Capture the cell that displays the provided text and extract its [X, Y] central coordinate. 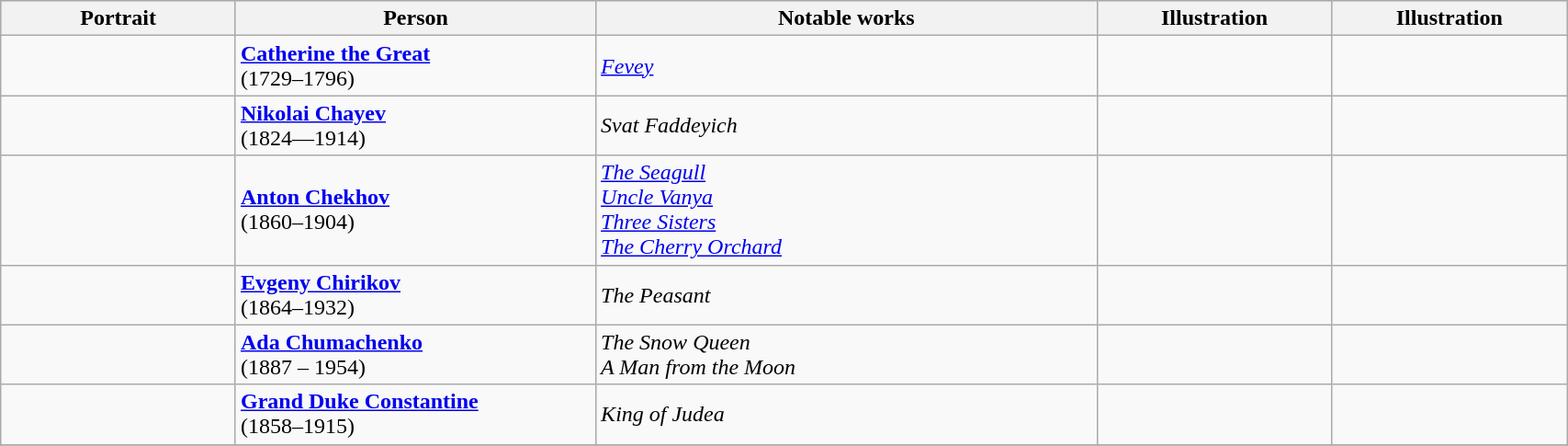
Notable works [847, 18]
King of Judea [847, 414]
Portrait [118, 18]
Person [415, 18]
The SeagullUncle VanyaThree SistersThe Cherry Orchard [847, 210]
Catherine the Great(1729–1796) [415, 66]
Svat Faddeyich [847, 125]
Fevey [847, 66]
Ada Chumachenko(1887 – 1954) [415, 355]
Evgeny Chirikov(1864–1932) [415, 294]
Nikolai Chayev(1824—1914) [415, 125]
Anton Chekhov(1860–1904) [415, 210]
The Snow QueenA Man from the Moon [847, 355]
The Peasant [847, 294]
Grand Duke Constantine(1858–1915) [415, 414]
